Determine the [X, Y] coordinate at the center of the cell enclosing the given text.  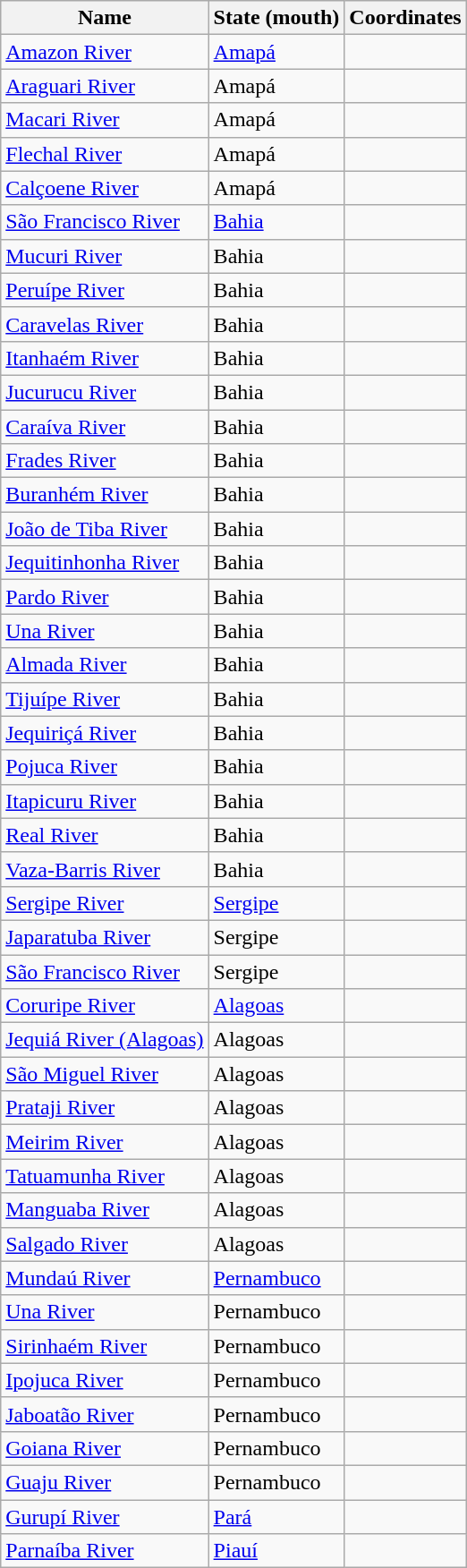
Caraíva River [105, 427]
Araguari River [105, 86]
Guaju River [105, 1482]
Sergipe River [105, 903]
Buranhém River [105, 495]
Amazon River [105, 52]
Goiana River [105, 1448]
Peruípe River [105, 290]
Salgado River [105, 1244]
Caravelas River [105, 324]
Jaboatão River [105, 1414]
Pojuca River [105, 767]
Parnaíba River [105, 1551]
Jequitinhonha River [105, 563]
Prataji River [105, 1108]
Mucuri River [105, 256]
Frades River [105, 461]
Tijuípe River [105, 699]
Coruripe River [105, 1006]
Mundaú River [105, 1278]
Manguaba River [105, 1210]
Pará [276, 1517]
Itanhaém River [105, 358]
Almada River [105, 665]
Piauí [276, 1551]
Pardo River [105, 597]
Meirim River [105, 1142]
Jucurucu River [105, 392]
João de Tiba River [105, 529]
Coordinates [405, 18]
Itapicuru River [105, 801]
São Miguel River [105, 1074]
Tatuamunha River [105, 1176]
Vaza-Barris River [105, 869]
Jequiriçá River [105, 733]
Calçoene River [105, 188]
Macari River [105, 120]
Jequiá River (Alagoas) [105, 1040]
Name [105, 18]
Flechal River [105, 154]
Ipojuca River [105, 1380]
Sirinhaém River [105, 1346]
Japaratuba River [105, 937]
Gurupí River [105, 1517]
Real River [105, 835]
State (mouth) [276, 18]
